Pinpoint the cell where the given text exists, returning its [X, Y] midpoint coordinate. 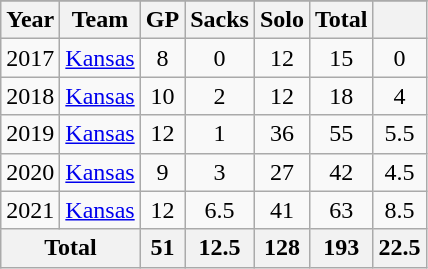
36 [282, 134]
51 [162, 248]
Year [30, 20]
8.5 [400, 210]
128 [282, 248]
2021 [30, 210]
2020 [30, 172]
5.5 [400, 134]
193 [341, 248]
63 [341, 210]
2019 [30, 134]
3 [220, 172]
8 [162, 58]
Solo [282, 20]
55 [341, 134]
4 [400, 96]
18 [341, 96]
12.5 [220, 248]
1 [220, 134]
6.5 [220, 210]
22.5 [400, 248]
41 [282, 210]
2017 [30, 58]
2018 [30, 96]
2 [220, 96]
10 [162, 96]
Team [100, 20]
42 [341, 172]
Sacks [220, 20]
GP [162, 20]
15 [341, 58]
9 [162, 172]
27 [282, 172]
4.5 [400, 172]
